Find where the given text appears and provide that cell's center as (X, Y) coordinate. 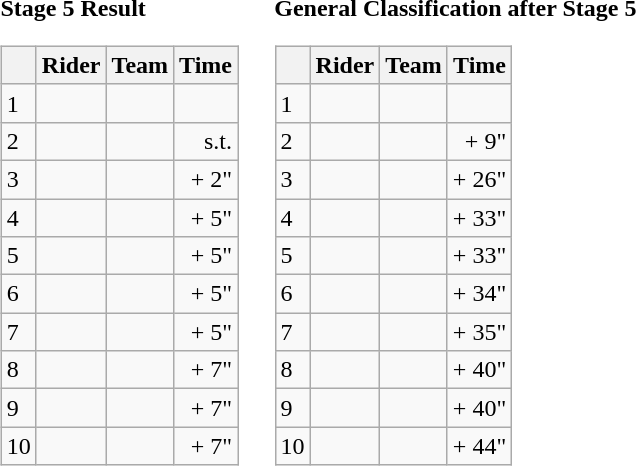
+ 9" (479, 141)
+ 35" (479, 332)
+ 2" (206, 179)
s.t. (206, 141)
+ 26" (479, 179)
+ 44" (479, 446)
+ 34" (479, 294)
